Return the [x, y] coordinate for the center point of the cell that contains the specified text.  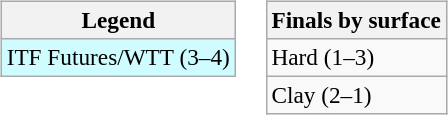
Finals by surface [356, 20]
Legend [118, 20]
Clay (2–1) [356, 95]
ITF Futures/WTT (3–4) [118, 57]
Hard (1–3) [356, 57]
